Detect which cell encompasses the target text, then output its (x, y) center coordinate. 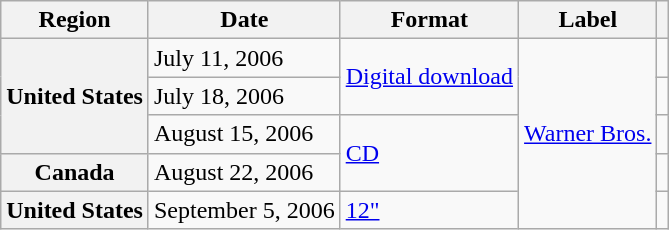
CD (429, 153)
August 22, 2006 (244, 172)
Digital download (429, 77)
Label (588, 20)
July 18, 2006 (244, 96)
Warner Bros. (588, 134)
Format (429, 20)
12" (429, 210)
September 5, 2006 (244, 210)
Date (244, 20)
August 15, 2006 (244, 134)
Canada (75, 172)
Region (75, 20)
July 11, 2006 (244, 58)
